Capture the cell that displays the provided text and extract its (x, y) central coordinate. 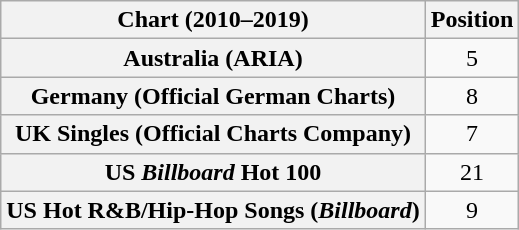
21 (472, 172)
8 (472, 96)
7 (472, 134)
Germany (Official German Charts) (213, 96)
Australia (ARIA) (213, 58)
Position (472, 20)
US Billboard Hot 100 (213, 172)
US Hot R&B/Hip-Hop Songs (Billboard) (213, 210)
9 (472, 210)
Chart (2010–2019) (213, 20)
5 (472, 58)
UK Singles (Official Charts Company) (213, 134)
